Return the (x, y) coordinate for the center point of the cell that contains the specified text.  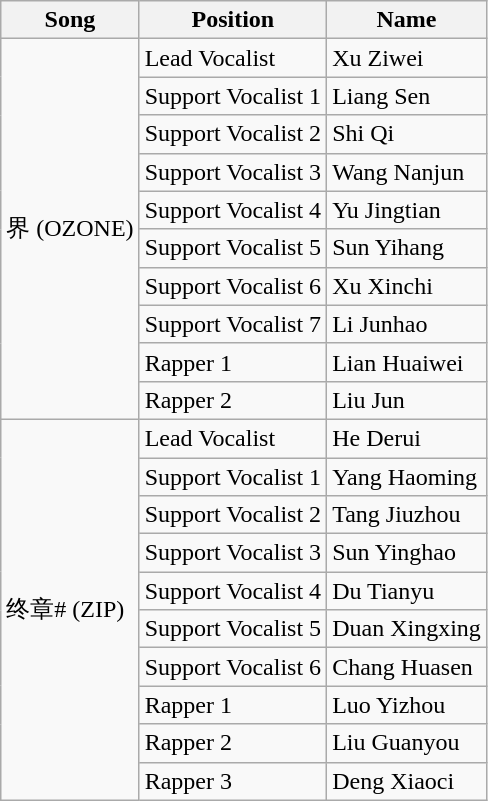
Liu Guanyou (407, 743)
Lian Huaiwei (407, 362)
Liu Jun (407, 400)
Tang Jiuzhou (407, 515)
终章# (ZIP) (70, 610)
Liang Sen (407, 96)
Chang Huasen (407, 667)
Luo Yizhou (407, 705)
Du Tianyu (407, 591)
Deng Xiaoci (407, 781)
Xu Xinchi (407, 286)
He Derui (407, 438)
Yang Haoming (407, 477)
Song (70, 20)
Name (407, 20)
Wang Nanjun (407, 172)
Shi Qi (407, 134)
Duan Xingxing (407, 629)
Rapper 3 (233, 781)
Li Junhao (407, 324)
Support Vocalist 7 (233, 324)
Xu Ziwei (407, 58)
Sun Yinghao (407, 553)
Position (233, 20)
Sun Yihang (407, 248)
界 (OZONE) (70, 230)
Yu Jingtian (407, 210)
